Return the [x, y] coordinate for the center point of the cell that contains the specified text.  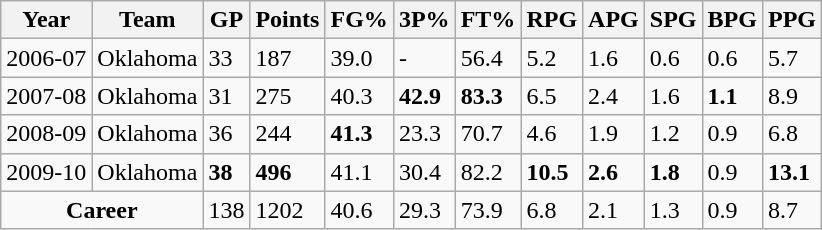
2007-08 [46, 96]
PPG [792, 20]
39.0 [359, 58]
RPG [552, 20]
36 [226, 134]
Career [102, 210]
82.2 [488, 172]
56.4 [488, 58]
- [424, 58]
2008-09 [46, 134]
30.4 [424, 172]
6.5 [552, 96]
2.1 [614, 210]
GP [226, 20]
8.9 [792, 96]
Team [148, 20]
3P% [424, 20]
83.3 [488, 96]
2009-10 [46, 172]
244 [288, 134]
SPG [673, 20]
1202 [288, 210]
FT% [488, 20]
Points [288, 20]
29.3 [424, 210]
13.1 [792, 172]
73.9 [488, 210]
40.3 [359, 96]
8.7 [792, 210]
2.6 [614, 172]
138 [226, 210]
4.6 [552, 134]
APG [614, 20]
1.8 [673, 172]
1.9 [614, 134]
38 [226, 172]
BPG [732, 20]
FG% [359, 20]
33 [226, 58]
23.3 [424, 134]
1.1 [732, 96]
5.7 [792, 58]
70.7 [488, 134]
31 [226, 96]
2.4 [614, 96]
5.2 [552, 58]
1.2 [673, 134]
2006-07 [46, 58]
275 [288, 96]
42.9 [424, 96]
10.5 [552, 172]
Year [46, 20]
187 [288, 58]
41.3 [359, 134]
41.1 [359, 172]
1.3 [673, 210]
496 [288, 172]
40.6 [359, 210]
